Return the [x, y] coordinate for the center point of the cell that contains the specified text.  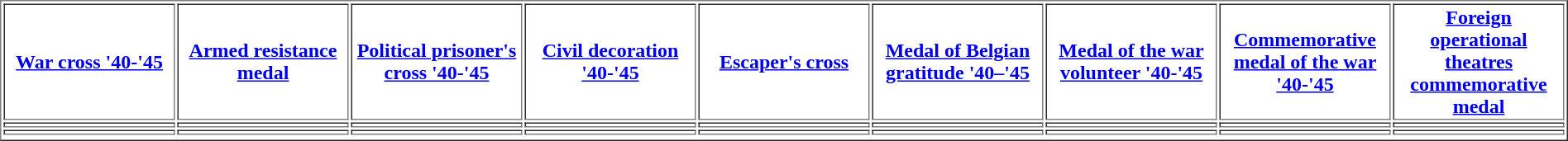
War cross '40-'45 [89, 61]
Foreign operational theatres commemorative medal [1479, 61]
Political prisoner's cross '40-'45 [437, 61]
Civil decoration '40-'45 [610, 61]
Medal of Belgian gratitude '40–'45 [958, 61]
Escaper's cross [784, 61]
Armed resistance medal [263, 61]
Commemorative medal of the war '40-'45 [1305, 61]
Medal of the war volunteer '40-'45 [1131, 61]
